Return the (X, Y) coordinate for the center point of the cell that contains the specified text.  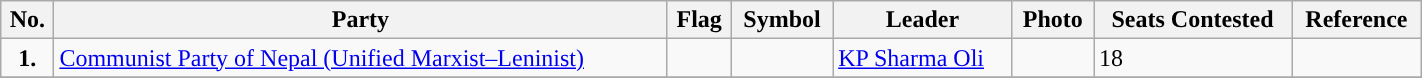
KP Sharma Oli (923, 58)
Flag (700, 20)
Symbol (782, 20)
18 (1193, 58)
No. (28, 20)
Photo (1052, 20)
Party (360, 20)
Seats Contested (1193, 20)
Reference (1357, 20)
1. (28, 58)
Leader (923, 20)
Communist Party of Nepal (Unified Marxist–Leninist) (360, 58)
